Pinpoint the cell where the given text exists, returning its [x, y] midpoint coordinate. 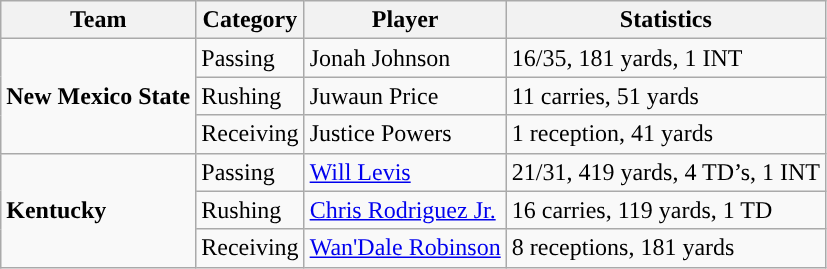
Juwaun Price [405, 96]
11 carries, 51 yards [666, 96]
Player [405, 20]
Justice Powers [405, 134]
Jonah Johnson [405, 58]
New Mexico State [98, 96]
Will Levis [405, 172]
Kentucky [98, 210]
Wan'Dale Robinson [405, 248]
Category [250, 20]
Statistics [666, 20]
16 carries, 119 yards, 1 TD [666, 210]
16/35, 181 yards, 1 INT [666, 58]
Team [98, 20]
21/31, 419 yards, 4 TD’s, 1 INT [666, 172]
Chris Rodriguez Jr. [405, 210]
8 receptions, 181 yards [666, 248]
1 reception, 41 yards [666, 134]
